Locate the cell with the specified text and output its (x, y) center coordinate. 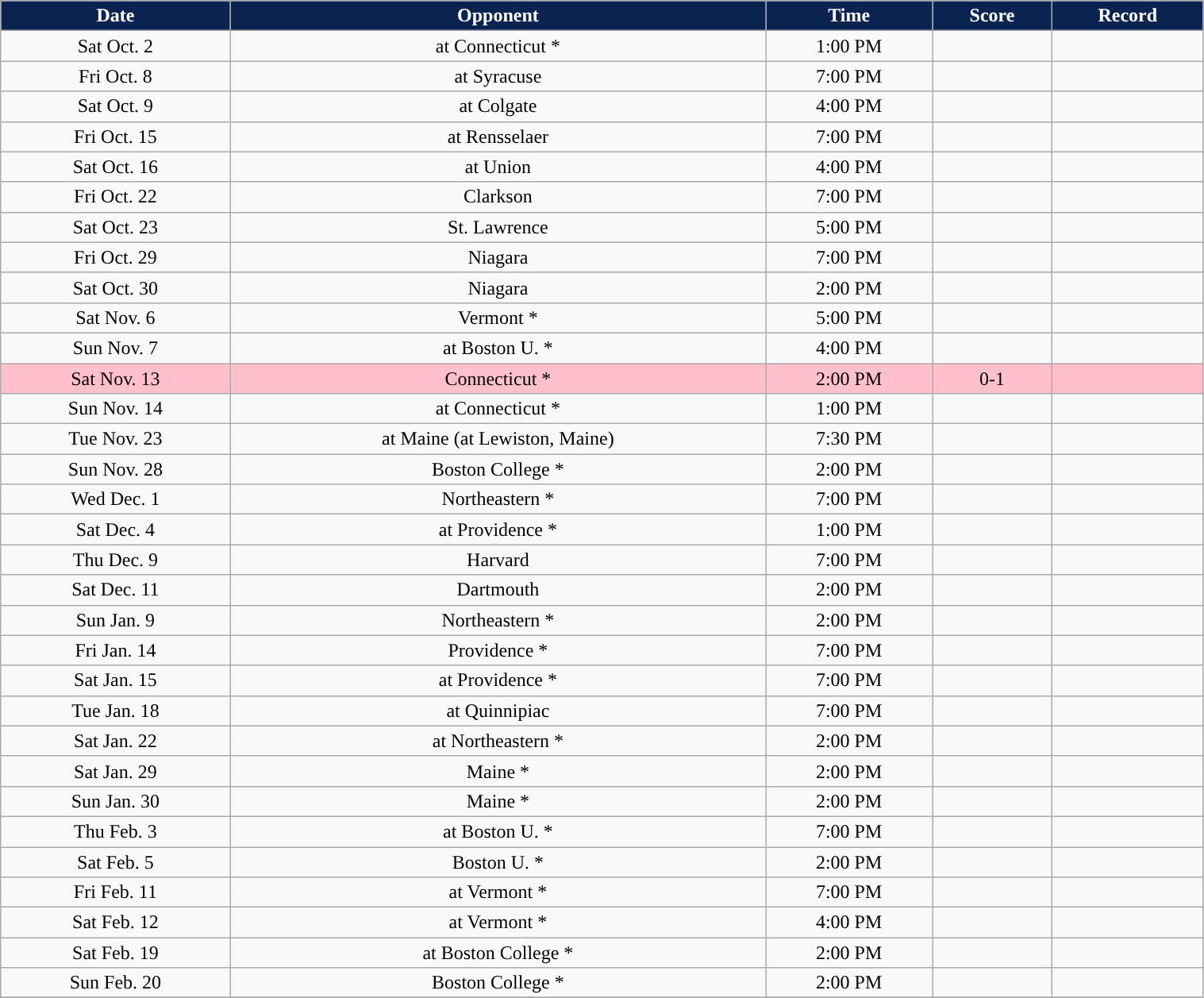
at Union (498, 167)
Score (992, 16)
Thu Dec. 9 (116, 560)
at Quinnipiac (498, 711)
at Maine (at Lewiston, Maine) (498, 439)
Sat Oct. 16 (116, 167)
Sun Nov. 14 (116, 409)
at Northeastern * (498, 741)
Thu Feb. 3 (116, 831)
Fri Feb. 11 (116, 892)
Sat Dec. 11 (116, 590)
Fri Oct. 29 (116, 257)
Wed Dec. 1 (116, 499)
at Rensselaer (498, 137)
Providence * (498, 650)
Sat Oct. 2 (116, 46)
Sun Feb. 20 (116, 983)
Sat Feb. 5 (116, 861)
Opponent (498, 16)
Fri Oct. 8 (116, 76)
Sun Jan. 9 (116, 620)
Record (1129, 16)
Date (116, 16)
Tue Jan. 18 (116, 711)
St. Lawrence (498, 227)
Tue Nov. 23 (116, 439)
Sun Nov. 7 (116, 348)
7:30 PM (849, 439)
Fri Oct. 22 (116, 197)
Sat Jan. 29 (116, 771)
Boston U. * (498, 861)
Sat Oct. 9 (116, 106)
0-1 (992, 379)
at Colgate (498, 106)
Clarkson (498, 197)
Vermont * (498, 318)
Sat Oct. 23 (116, 227)
Sat Feb. 19 (116, 953)
at Boston College * (498, 953)
at Syracuse (498, 76)
Sat Feb. 12 (116, 923)
Sun Nov. 28 (116, 469)
Sat Nov. 6 (116, 318)
Dartmouth (498, 590)
Sun Jan. 30 (116, 801)
Connecticut * (498, 379)
Sat Jan. 22 (116, 741)
Time (849, 16)
Sat Oct. 30 (116, 287)
Sat Dec. 4 (116, 530)
Sat Jan. 15 (116, 680)
Fri Jan. 14 (116, 650)
Harvard (498, 560)
Fri Oct. 15 (116, 137)
Sat Nov. 13 (116, 379)
